Pinpoint the cell where the given text exists, returning its [x, y] midpoint coordinate. 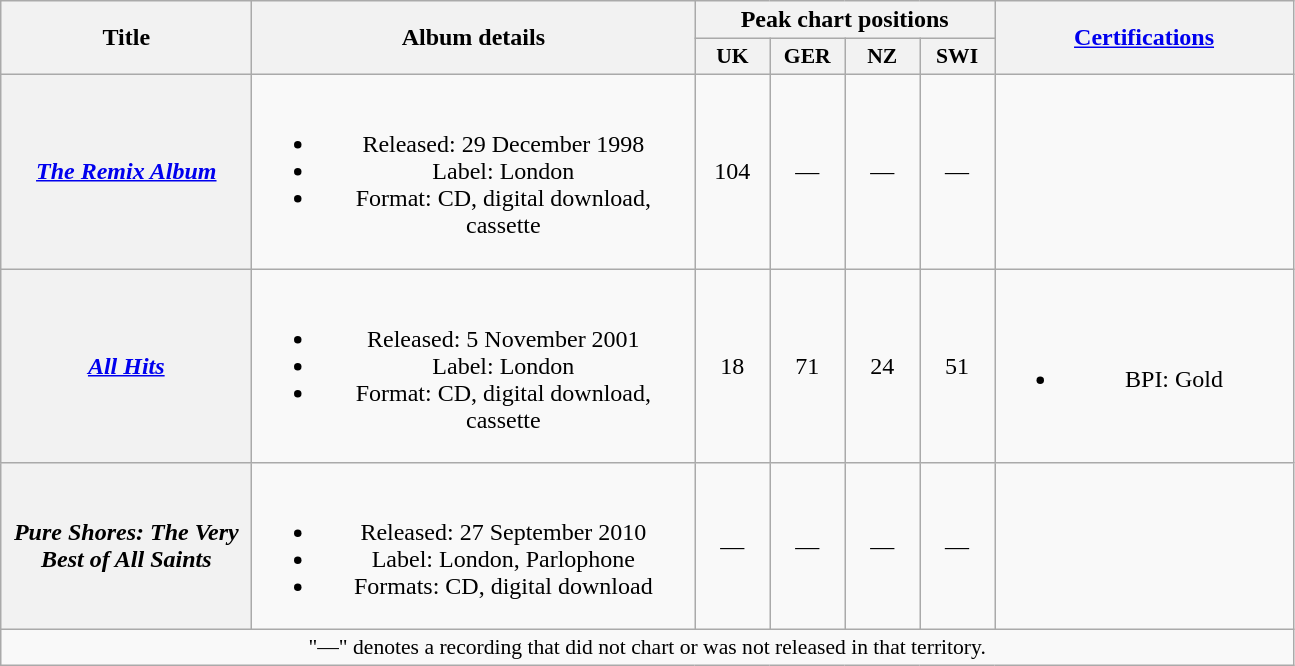
All Hits [126, 365]
71 [808, 365]
SWI [958, 57]
51 [958, 365]
Released: 5 November 2001Label: LondonFormat: CD, digital download, cassette [474, 365]
UK [732, 57]
NZ [882, 57]
The Remix Album [126, 171]
24 [882, 365]
Album details [474, 38]
Pure Shores: The Very Best of All Saints [126, 546]
Peak chart positions [845, 20]
104 [732, 171]
Released: 29 December 1998Label: LondonFormat: CD, digital download, cassette [474, 171]
Released: 27 September 2010Label: London, ParlophoneFormats: CD, digital download [474, 546]
BPI: Gold [1144, 365]
GER [808, 57]
18 [732, 365]
Title [126, 38]
"—" denotes a recording that did not chart or was not released in that territory. [648, 648]
Certifications [1144, 38]
